Return [x, y] of the center of cell containing provided text 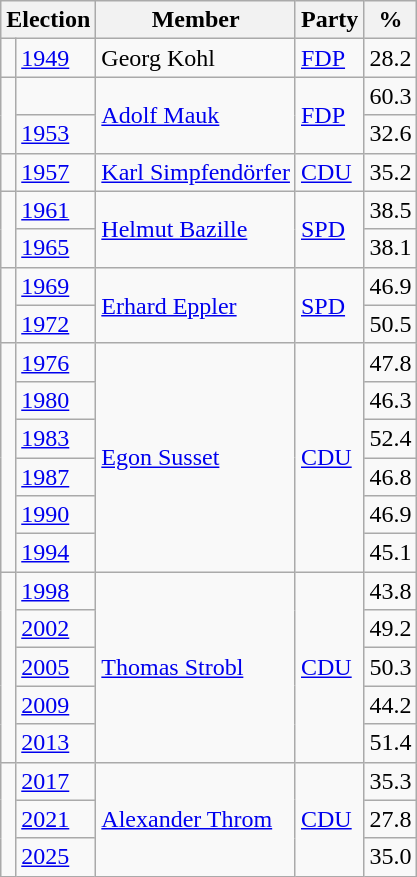
Member [196, 20]
1983 [56, 438]
32.6 [390, 134]
Georg Kohl [196, 58]
1953 [56, 134]
2013 [56, 743]
Thomas Strobl [196, 667]
35.3 [390, 781]
43.8 [390, 591]
1980 [56, 400]
1976 [56, 362]
38.1 [390, 248]
2021 [56, 819]
49.2 [390, 629]
60.3 [390, 96]
38.5 [390, 210]
Adolf Mauk [196, 115]
52.4 [390, 438]
27.8 [390, 819]
1972 [56, 324]
1961 [56, 210]
Election [48, 20]
2009 [56, 705]
Egon Susset [196, 457]
Party [329, 20]
1965 [56, 248]
1969 [56, 286]
44.2 [390, 705]
1957 [56, 172]
50.5 [390, 324]
1990 [56, 515]
50.3 [390, 667]
35.2 [390, 172]
1987 [56, 477]
46.8 [390, 477]
1994 [56, 553]
Alexander Throm [196, 819]
51.4 [390, 743]
47.8 [390, 362]
28.2 [390, 58]
2005 [56, 667]
45.1 [390, 553]
Helmut Bazille [196, 229]
2002 [56, 629]
2025 [56, 857]
Erhard Eppler [196, 305]
Karl Simpfendörfer [196, 172]
35.0 [390, 857]
% [390, 20]
1998 [56, 591]
1949 [56, 58]
2017 [56, 781]
46.3 [390, 400]
